Provide the (x, y) coordinate of the cell's center where the given text is located.  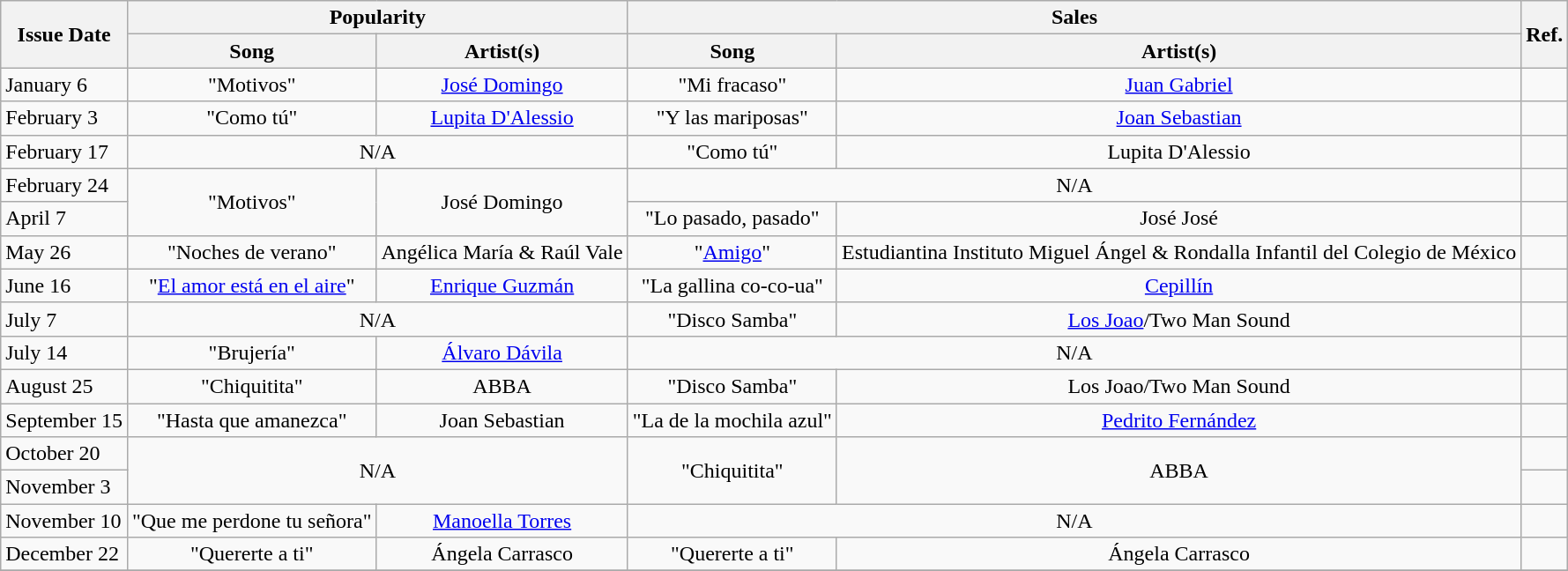
April 7 (64, 219)
June 16 (64, 285)
Popularity (377, 18)
"Hasta que amanezca" (252, 420)
October 20 (64, 454)
Pedrito Fernández (1178, 420)
July 7 (64, 319)
February 24 (64, 185)
"La de la mochila azul" (732, 420)
Estudiantina Instituto Miguel Ángel & Rondalla Infantil del Colegio de México (1178, 252)
May 26 (64, 252)
February 3 (64, 118)
February 17 (64, 152)
Enrique Guzmán (502, 285)
November 3 (64, 487)
December 22 (64, 554)
Ref. (1544, 34)
"El amor está en el aire" (252, 285)
"Lo pasado, pasado" (732, 219)
"Mi fracaso" (732, 85)
November 10 (64, 521)
Juan Gabriel (1178, 85)
Manoella Torres (502, 521)
Issue Date (64, 34)
September 15 (64, 420)
"Amigo" (732, 252)
"La gallina co-co-ua" (732, 285)
January 6 (64, 85)
Sales (1074, 18)
"Y las mariposas" (732, 118)
July 14 (64, 352)
José José (1178, 219)
Álvaro Dávila (502, 352)
"Brujería" (252, 352)
"Que me perdone tu señora" (252, 521)
Angélica María & Raúl Vale (502, 252)
"Noches de verano" (252, 252)
Cepillín (1178, 285)
August 25 (64, 386)
